Extract the (X, Y) coordinate from the center of the cell holding the provided text.  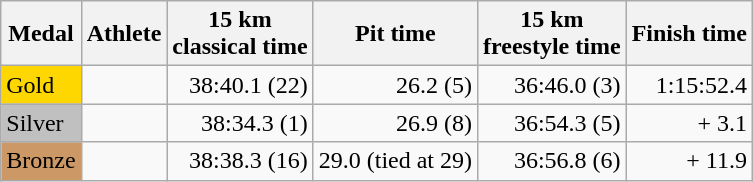
Athlete (124, 34)
29.0 (tied at 29) (395, 161)
38:40.1 (22) (240, 85)
15 kmfreestyle time (552, 34)
Silver (41, 123)
26.2 (5) (395, 85)
Gold (41, 85)
38:34.3 (1) (240, 123)
38:38.3 (16) (240, 161)
Pit time (395, 34)
36:46.0 (3) (552, 85)
1:15:52.4 (689, 85)
15 kmclassical time (240, 34)
+ 11.9 (689, 161)
26.9 (8) (395, 123)
+ 3.1 (689, 123)
Medal (41, 34)
36:54.3 (5) (552, 123)
36:56.8 (6) (552, 161)
Finish time (689, 34)
Bronze (41, 161)
